Return [x, y] of the center of cell containing provided text 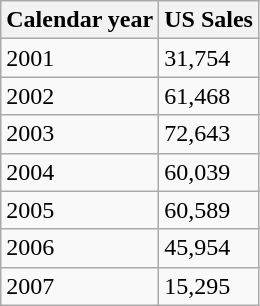
2001 [80, 58]
31,754 [209, 58]
2005 [80, 210]
72,643 [209, 134]
Calendar year [80, 20]
60,589 [209, 210]
US Sales [209, 20]
2006 [80, 248]
2003 [80, 134]
15,295 [209, 286]
61,468 [209, 96]
2002 [80, 96]
2007 [80, 286]
2004 [80, 172]
45,954 [209, 248]
60,039 [209, 172]
